Return the (x, y) coordinate for the center point of the cell that contains the specified text.  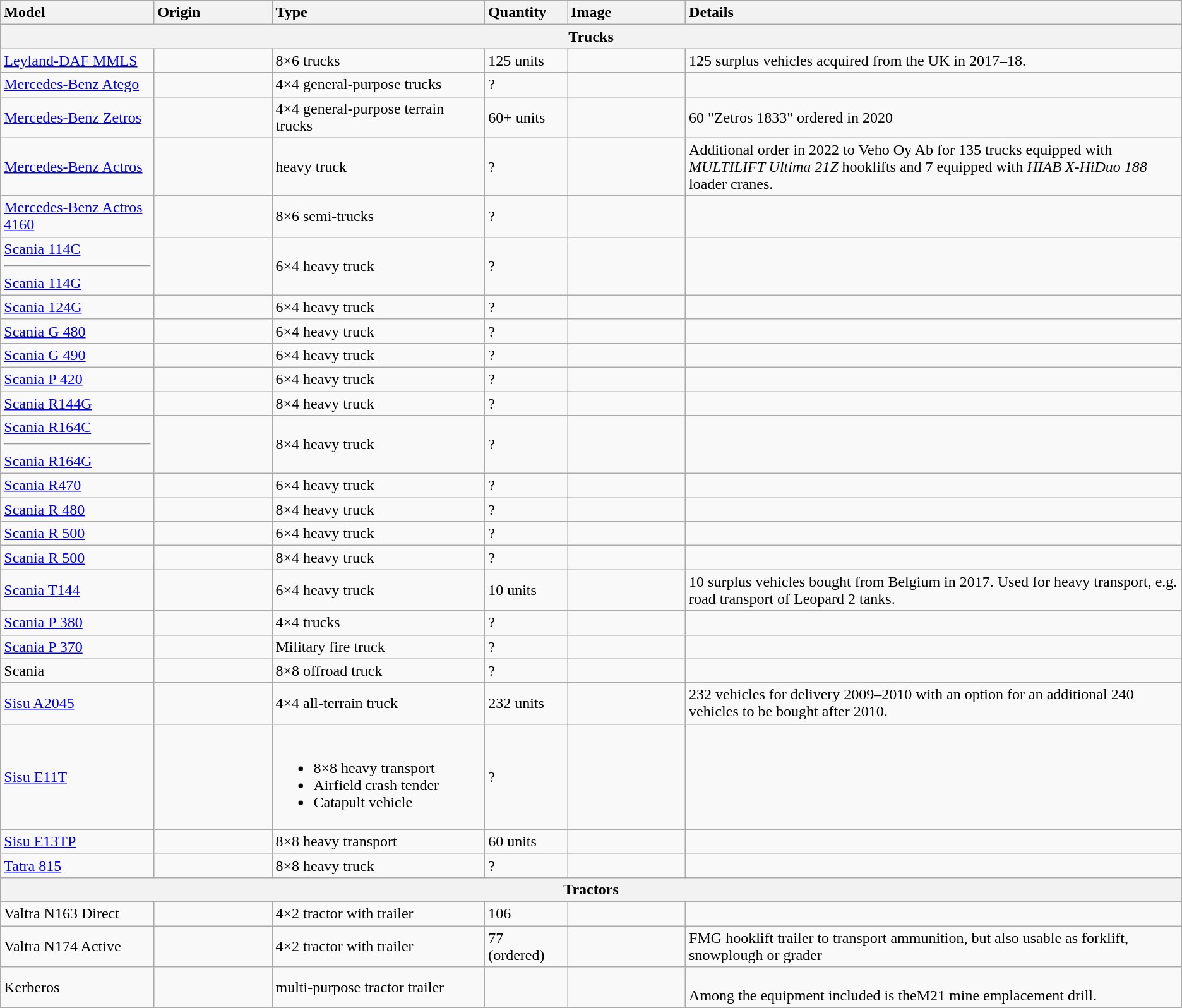
4×4 general-purpose terrain trucks (379, 117)
Scania 114CScania 114G (77, 266)
Scania P 380 (77, 623)
Quantity (527, 13)
multi-purpose tractor trailer (379, 988)
4×4 general-purpose trucks (379, 85)
8×8 heavy transport (379, 841)
Sisu A2045 (77, 704)
Valtra N174 Active (77, 946)
Among the equipment included is theM21 mine emplacement drill. (934, 988)
Tatra 815 (77, 865)
Image (626, 13)
8×6 semi-trucks (379, 216)
Scania G 480 (77, 331)
8×6 trucks (379, 61)
Scania P 370 (77, 647)
Scania P 420 (77, 379)
8×8 heavy transportAirfield crash tenderCatapult vehicle (379, 777)
Valtra N163 Direct (77, 913)
Scania R 480 (77, 510)
60+ units (527, 117)
Sisu E11T (77, 777)
Kerberos (77, 988)
Trucks (591, 37)
Mercedes-Benz Actros (77, 167)
Mercedes-Benz Actros 4160 (77, 216)
Scania R144G (77, 404)
232 vehicles for delivery 2009–2010 with an option for an additional 240 vehicles to be bought after 2010. (934, 704)
106 (527, 913)
Type (379, 13)
Tractors (591, 889)
60 units (527, 841)
Sisu E13TP (77, 841)
Scania G 490 (77, 355)
Military fire truck (379, 647)
125 units (527, 61)
Mercedes-Benz Zetros (77, 117)
4×4 trucks (379, 623)
Scania 124G (77, 307)
Scania R164CScania R164G (77, 445)
8×8 heavy truck (379, 865)
Origin (213, 13)
Scania (77, 671)
Scania R470 (77, 486)
10 units (527, 590)
Leyland-DAF MMLS (77, 61)
4×4 all-terrain truck (379, 704)
60 "Zetros 1833" ordered in 2020 (934, 117)
10 surplus vehicles bought from Belgium in 2017. Used for heavy transport, e.g. road transport of Leopard 2 tanks. (934, 590)
125 surplus vehicles acquired from the UK in 2017–18. (934, 61)
heavy truck (379, 167)
Details (934, 13)
Mercedes-Benz Atego (77, 85)
77(ordered) (527, 946)
Scania T144 (77, 590)
232 units (527, 704)
8×8 offroad truck (379, 671)
FMG hooklift trailer to transport ammunition, but also usable as forklift, snowplough or grader (934, 946)
Model (77, 13)
